Scan for the cell matching the given text and deliver its [X, Y] coordinate at center. 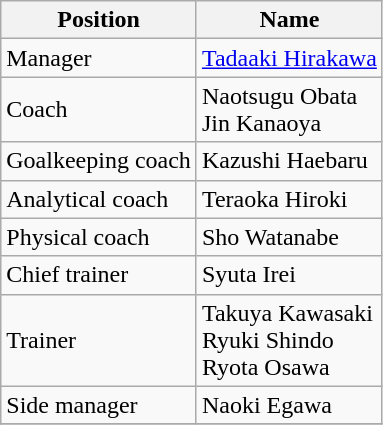
Naoki Egawa [289, 405]
Naotsugu Obata Jin Kanaoya [289, 110]
Tadaaki Hirakawa [289, 58]
Physical coach [99, 237]
Position [99, 20]
Coach [99, 110]
Sho Watanabe [289, 237]
Syuta Irei [289, 275]
Analytical coach [99, 199]
Manager [99, 58]
Name [289, 20]
Takuya Kawasaki Ryuki Shindo Ryota Osawa [289, 340]
Goalkeeping coach [99, 161]
Trainer [99, 340]
Chief trainer [99, 275]
Teraoka Hiroki [289, 199]
Kazushi Haebaru [289, 161]
Side manager [99, 405]
